Identify which cell holds the provided text, then report its (X, Y) central coordinate. 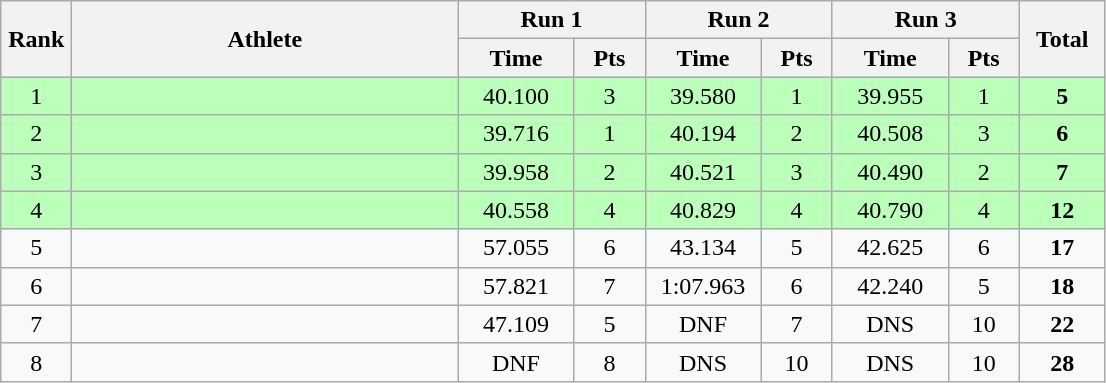
40.490 (890, 172)
18 (1062, 286)
43.134 (703, 248)
57.821 (516, 286)
Run 3 (926, 20)
42.625 (890, 248)
40.508 (890, 134)
39.955 (890, 96)
42.240 (890, 286)
40.100 (516, 96)
Athlete (265, 39)
40.829 (703, 210)
39.716 (516, 134)
40.558 (516, 210)
40.194 (703, 134)
Rank (36, 39)
Run 1 (552, 20)
57.055 (516, 248)
17 (1062, 248)
22 (1062, 324)
Run 2 (738, 20)
40.790 (890, 210)
47.109 (516, 324)
40.521 (703, 172)
1:07.963 (703, 286)
28 (1062, 362)
Total (1062, 39)
39.580 (703, 96)
12 (1062, 210)
39.958 (516, 172)
